Scan for the cell matching the given text and deliver its (x, y) coordinate at center. 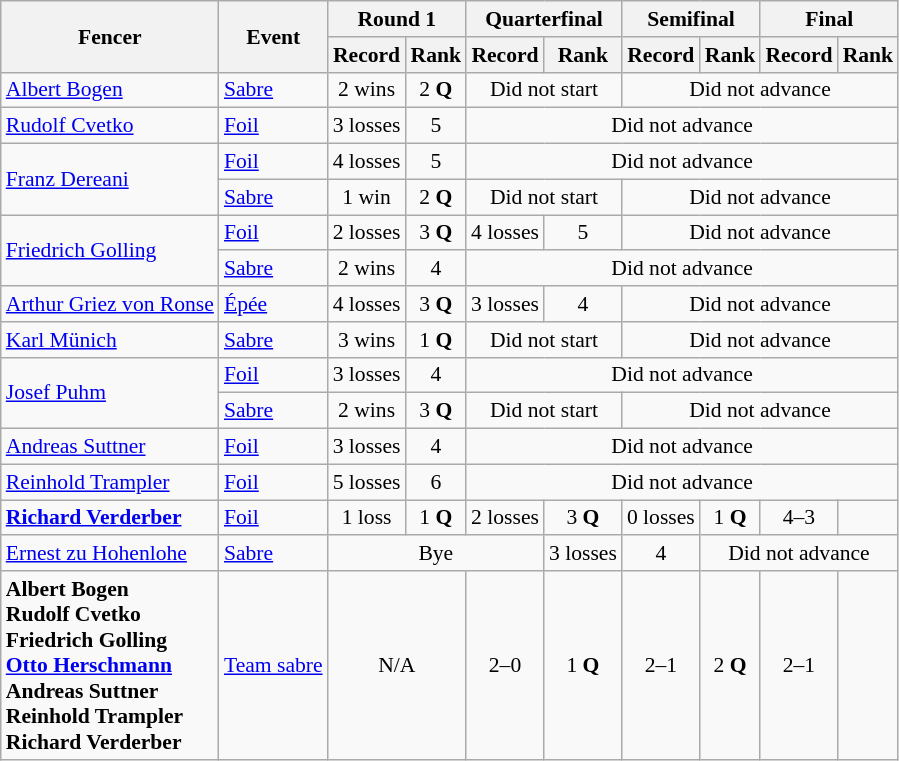
Round 1 (397, 19)
Andreas Suttner (110, 447)
3 wins (367, 340)
N/A (397, 666)
Albert Bogen Rudolf Cvetko Friedrich Golling Otto Herschmann Andreas Suttner Reinhold Trampler Richard Verderber (110, 666)
Franz Dereani (110, 180)
5 losses (367, 482)
1 win (367, 197)
1 loss (367, 518)
Fencer (110, 36)
Quarterfinal (544, 19)
Final (829, 19)
Épée (274, 304)
6 (436, 482)
Josef Puhm (110, 392)
0 losses (661, 518)
Friedrich Golling (110, 250)
Arthur Griez von Ronse (110, 304)
Albert Bogen (110, 90)
Event (274, 36)
Bye (436, 554)
Reinhold Trampler (110, 482)
4–3 (798, 518)
2–0 (505, 666)
Team sabre (274, 666)
Semifinal (691, 19)
Ernest zu Hohenlohe (110, 554)
Rudolf Cvetko (110, 126)
Karl Münich (110, 340)
Richard Verderber (110, 518)
